Determine the [x, y] coordinate at the center of the cell enclosing the given text.  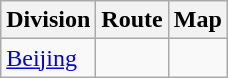
Beijing [48, 58]
Route [132, 20]
Division [48, 20]
Map [198, 20]
